From the cell containing the given text, extract its center point as [x, y] coordinate. 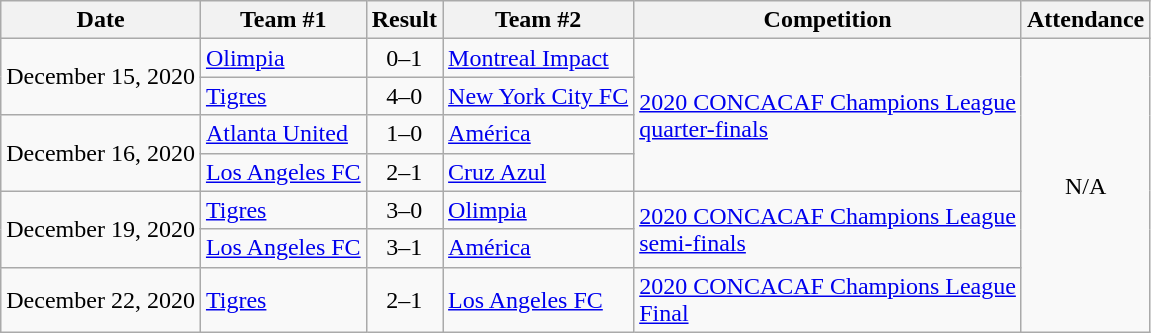
3–1 [404, 248]
Competition [828, 20]
Team #2 [538, 20]
December 16, 2020 [101, 153]
December 15, 2020 [101, 77]
1–0 [404, 134]
2020 CONCACAF Champions Leaguequarter-finals [828, 115]
December 19, 2020 [101, 229]
2020 CONCACAF Champions LeagueFinal [828, 300]
2020 CONCACAF Champions Leaguesemi-finals [828, 229]
New York City FC [538, 96]
Date [101, 20]
Atlanta United [283, 134]
Cruz Azul [538, 172]
0–1 [404, 58]
N/A [1085, 186]
Attendance [1085, 20]
3–0 [404, 210]
December 22, 2020 [101, 300]
Team #1 [283, 20]
Result [404, 20]
4–0 [404, 96]
Montreal Impact [538, 58]
